Return (x, y) of the center of cell containing provided text 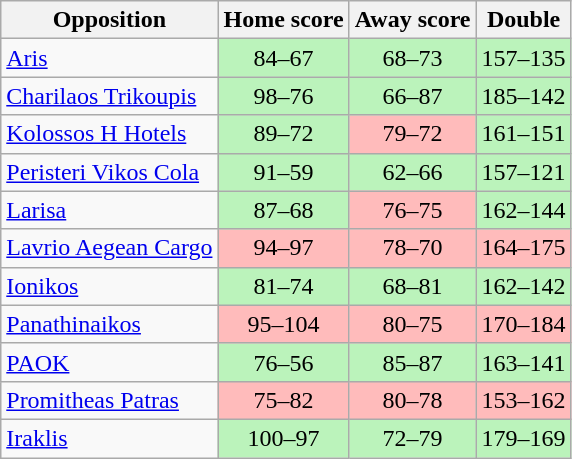
Charilaos Trikoupis (110, 96)
62–66 (412, 172)
79–72 (412, 134)
179–169 (524, 438)
76–56 (284, 362)
Double (524, 20)
Ionikos (110, 286)
100–97 (284, 438)
Kolossos H Hotels (110, 134)
153–162 (524, 400)
PAOK (110, 362)
Away score (412, 20)
Peristeri Vikos Cola (110, 172)
68–73 (412, 58)
72–79 (412, 438)
68–81 (412, 286)
161–151 (524, 134)
80–78 (412, 400)
162–142 (524, 286)
87–68 (284, 210)
Opposition (110, 20)
Aris (110, 58)
170–184 (524, 324)
164–175 (524, 248)
89–72 (284, 134)
95–104 (284, 324)
91–59 (284, 172)
80–75 (412, 324)
85–87 (412, 362)
Home score (284, 20)
185–142 (524, 96)
98–76 (284, 96)
84–67 (284, 58)
78–70 (412, 248)
Promitheas Patras (110, 400)
Iraklis (110, 438)
75–82 (284, 400)
162–144 (524, 210)
76–75 (412, 210)
163–141 (524, 362)
Lavrio Aegean Cargo (110, 248)
157–135 (524, 58)
66–87 (412, 96)
94–97 (284, 248)
Panathinaikos (110, 324)
81–74 (284, 286)
Larisa (110, 210)
157–121 (524, 172)
